Detect which cell encompasses the target text, then output its [x, y] center coordinate. 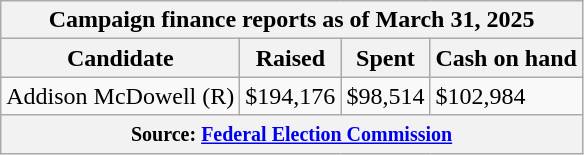
$98,514 [386, 96]
Addison McDowell (R) [120, 96]
Cash on hand [506, 58]
Raised [290, 58]
Spent [386, 58]
Campaign finance reports as of March 31, 2025 [292, 20]
Source: Federal Election Commission [292, 134]
Candidate [120, 58]
$194,176 [290, 96]
$102,984 [506, 96]
